Return the [X, Y] coordinate for the center point of the cell that contains the specified text.  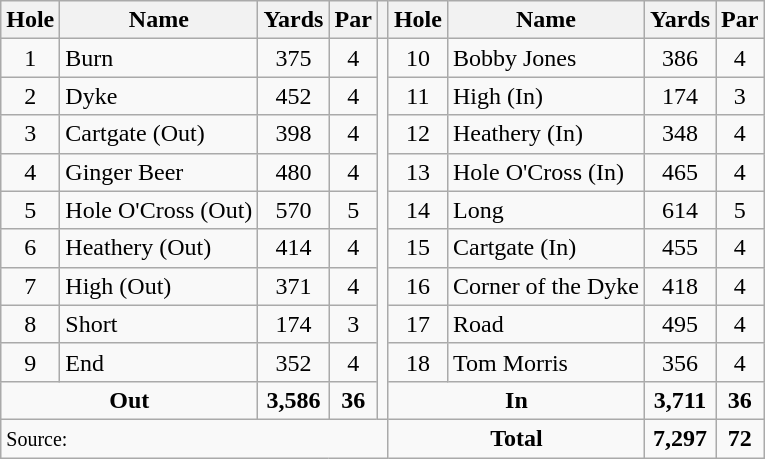
418 [680, 286]
12 [418, 134]
7,297 [680, 438]
Tom Morris [546, 362]
17 [418, 324]
7 [30, 286]
414 [294, 248]
Road [546, 324]
348 [680, 134]
Burn [159, 58]
398 [294, 134]
Heathery (Out) [159, 248]
End [159, 362]
14 [418, 210]
72 [740, 438]
8 [30, 324]
Dyke [159, 96]
Long [546, 210]
455 [680, 248]
Out [130, 400]
Ginger Beer [159, 172]
In [516, 400]
Total [516, 438]
High (In) [546, 96]
614 [680, 210]
13 [418, 172]
Hole O'Cross (Out) [159, 210]
9 [30, 362]
480 [294, 172]
6 [30, 248]
18 [418, 362]
Hole O'Cross (In) [546, 172]
Source: [195, 438]
3,711 [680, 400]
Heathery (In) [546, 134]
570 [294, 210]
Bobby Jones [546, 58]
10 [418, 58]
1 [30, 58]
Corner of the Dyke [546, 286]
356 [680, 362]
16 [418, 286]
352 [294, 362]
3,586 [294, 400]
Cartgate (In) [546, 248]
495 [680, 324]
Short [159, 324]
High (Out) [159, 286]
15 [418, 248]
2 [30, 96]
Cartgate (Out) [159, 134]
386 [680, 58]
452 [294, 96]
371 [294, 286]
465 [680, 172]
11 [418, 96]
375 [294, 58]
